For the text-containing cell, return its midpoint in [x, y] coordinate format. 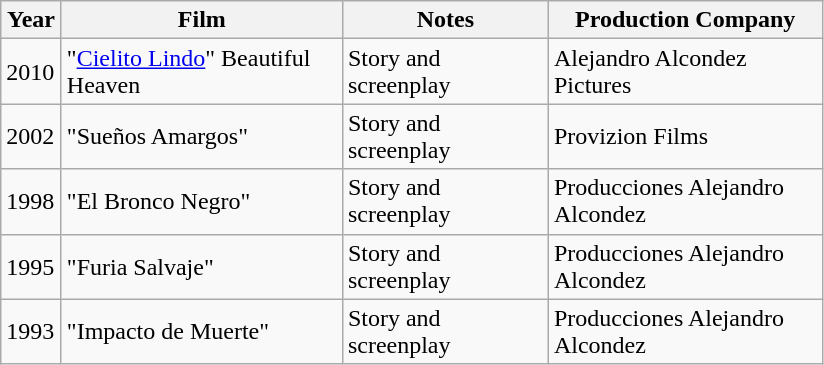
1998 [32, 202]
Film [202, 20]
"Sueños Amargos" [202, 136]
Provizion Films [685, 136]
Year [32, 20]
1993 [32, 332]
1995 [32, 266]
"Impacto de Muerte" [202, 332]
"Cielito Lindo" Beautiful Heaven [202, 72]
"Furia Salvaje" [202, 266]
2002 [32, 136]
Alejandro Alcondez Pictures [685, 72]
Production Company [685, 20]
"El Bronco Negro" [202, 202]
2010 [32, 72]
Notes [445, 20]
